Search for the cell housing the specified text and yield its (X, Y) center coordinate. 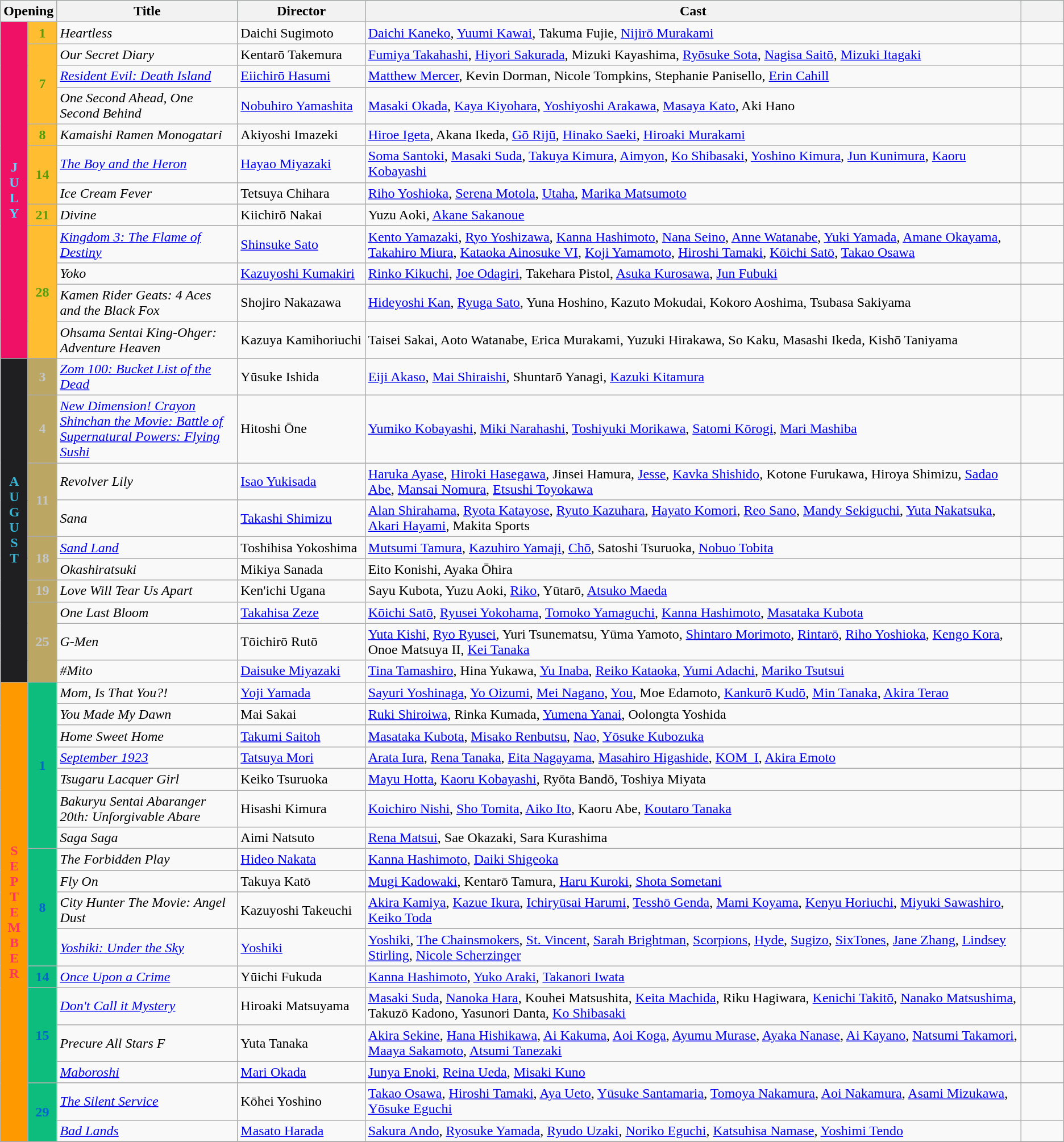
Revolver Lily (147, 482)
Mai Sakai (301, 714)
You Made My Dawn (147, 714)
7 (42, 84)
Soma Santoki, Masaki Suda, Takuya Kimura, Aimyon, Ko Shibasaki, Yoshino Kimura, Jun Kunimura, Kaoru Kobayashi (693, 164)
September 1923 (147, 757)
Okashiratsuki (147, 569)
Shojiro Nakazawa (301, 302)
Ice Cream Fever (147, 193)
Kōhei Yoshino (301, 1101)
Sayu Kubota, Yuzu Aoki, Riko, Yūtarō, Atsuko Maeda (693, 591)
Riho Yoshioka, Serena Motola, Utaha, Marika Matsumoto (693, 193)
Toshihisa Yokoshima (301, 548)
Taisei Sakai, Aoto Watanabe, Erica Murakami, Yuzuki Hirakawa, So Kaku, Masashi Ikeda, Kishō Taniyama (693, 340)
Yoshiki (301, 948)
Yūichi Fukuda (301, 977)
Koichiro Nishi, Sho Tomita, Aiko Ito, Kaoru Abe, Koutaro Tanaka (693, 808)
Rinko Kikuchi, Joe Odagiri, Takehara Pistol, Asuka Kurosawa, Jun Fubuki (693, 273)
Masataka Kubota, Misako Renbutsu, Nao, Yōsuke Kubozuka (693, 736)
Mugi Kadowaki, Kentarō Tamura, Haru Kuroki, Shota Sometani (693, 881)
Hitoshi Ōne (301, 430)
Eito Konishi, Ayaka Ōhira (693, 569)
The Boy and the Heron (147, 164)
Sakura Ando, Ryosuke Yamada, Ryudo Uzaki, Noriko Eguchi, Katsuhisa Namase, Yoshimi Tendo (693, 1131)
Masaki Okada, Kaya Kiyohara, Yoshiyoshi Arakawa, Masaya Kato, Aki Hano (693, 106)
Kamen Rider Geats: 4 Aces and the Black Fox (147, 302)
JULY (15, 190)
Yuta Tanaka (301, 1043)
Cast (693, 11)
Kingdom 3: The Flame of Destiny (147, 244)
Yoko (147, 273)
#Mito (147, 671)
New Dimension! Crayon Shinchan the Movie: Battle of Supernatural Powers: Flying Sushi (147, 430)
Akira Kamiya, Kazue Ikura, Ichiryūsai Harumi, Tesshō Genda, Mami Koyama, Kenyu Horiuchi, Miyuki Sawashiro, Keiko Toda (693, 910)
Kōichi Satō, Ryusei Yokohama, Tomoko Yamaguchi, Kanna Hashimoto, Masataka Kubota (693, 612)
Takuya Katō (301, 881)
Mutsumi Tamura, Kazuhiro Yamaji, Chō, Satoshi Tsuruoka, Nobuo Tobita (693, 548)
Tōichirō Rutō (301, 642)
29 (42, 1112)
Director (301, 11)
Takao Osawa, Hiroshi Tamaki, Aya Ueto, Yūsuke Santamaria, Tomoya Nakamura, Aoi Nakamura, Asami Mizukawa, Yōsuke Eguchi (693, 1101)
4 (42, 430)
Sand Land (147, 548)
One Last Bloom (147, 612)
Hisashi Kimura (301, 808)
Hayao Miyazaki (301, 164)
Masato Harada (301, 1131)
Hiroaki Matsuyama (301, 1006)
The Forbidden Play (147, 860)
Eiichirō Hasumi (301, 76)
Title (147, 11)
Hiroe Igeta, Akana Ikeda, Gō Rijū, Hinako Saeki, Hiroaki Murakami (693, 135)
21 (42, 215)
Bakuryu Sentai Abaranger 20th: Unforgivable Abare (147, 808)
Tina Tamashiro, Hina Yukawa, Yu Inaba, Reiko Kataoka, Yumi Adachi, Mariko Tsutsui (693, 671)
11 (42, 500)
Arata Iura, Rena Tanaka, Eita Nagayama, Masahiro Higashide, KOM_I, Akira Emoto (693, 757)
Precure All Stars F (147, 1043)
Rena Matsui, Sae Okazaki, Sara Kurashima (693, 838)
Kiichirō Nakai (301, 215)
Akiyoshi Imazeki (301, 135)
Saga Saga (147, 838)
19 (42, 591)
Junya Enoki, Reina Ueda, Misaki Kuno (693, 1072)
Sayuri Yoshinaga, Yo Oizumi, Mei Nagano, You, Moe Edamoto, Kankurō Kudō, Min Tanaka, Akira Terao (693, 693)
Love Will Tear Us Apart (147, 591)
3 (42, 377)
Kazuyoshi Takeuchi (301, 910)
Yuta Kishi, Ryo Ryusei, Yuri Tsunematsu, Yūma Yamoto, Shintaro Morimoto, Rintarō, Riho Yoshioka, Kengo Kora, Onoe Matsuya II, Kei Tanaka (693, 642)
Isao Yukisada (301, 482)
Eiji Akaso, Mai Shiraishi, Shuntarō Yanagi, Kazuki Kitamura (693, 377)
Daichi Kaneko, Yuumi Kawai, Takuma Fujie, Nijirō Murakami (693, 33)
28 (42, 292)
Alan Shirahama, Ryota Katayose, Ryuto Kazuhara, Hayato Komori, Reo Sano, Mandy Sekiguchi, Yuta Nakatsuka, Akari Hayami, Makita Sports (693, 518)
Daisuke Miyazaki (301, 671)
Bad Lands (147, 1131)
Zom 100: Bucket List of the Dead (147, 377)
Fumiya Takahashi, Hiyori Sakurada, Mizuki Kayashima, Ryōsuke Sota, Nagisa Saitō, Mizuki Itagaki (693, 55)
Tsugaru Lacquer Girl (147, 779)
Takashi Shimizu (301, 518)
Mari Okada (301, 1072)
Haruka Ayase, Hiroki Hasegawa, Jinsei Hamura, Jesse, Kavka Shishido, Kotone Furukawa, Hiroya Shimizu, Sadao Abe, Mansai Nomura, Etsushi Toyokawa (693, 482)
Ruki Shiroiwa, Rinka Kumada, Yumena Yanai, Oolongta Yoshida (693, 714)
Yūsuke Ishida (301, 377)
Yoshiki, The Chainsmokers, St. Vincent, Sarah Brightman, Scorpions, Hyde, Sugizo, SixTones, Jane Zhang, Lindsey Stirling, Nicole Scherzinger (693, 948)
AUGUST (15, 520)
Mayu Hotta, Kaoru Kobayashi, Ryōta Bandō, Toshiya Miyata (693, 779)
Kanna Hashimoto, Daiki Shigeoka (693, 860)
Tetsuya Chihara (301, 193)
Yoji Yamada (301, 693)
Mom, Is That You?! (147, 693)
Hideyoshi Kan, Ryuga Sato, Yuna Hoshino, Kazuto Mokudai, Kokoro Aoshima, Tsubasa Sakiyama (693, 302)
Mikiya Sanada (301, 569)
Ken'ichi Ugana (301, 591)
Shinsuke Sato (301, 244)
Yoshiki: Under the Sky (147, 948)
Keiko Tsuruoka (301, 779)
Hideo Nakata (301, 860)
The Silent Service (147, 1101)
Yuzu Aoki, Akane Sakanoue (693, 215)
Once Upon a Crime (147, 977)
Aimi Natsuto (301, 838)
Heartless (147, 33)
Home Sweet Home (147, 736)
Daichi Sugimoto (301, 33)
Takumi Saitoh (301, 736)
Tatsuya Mori (301, 757)
Resident Evil: Death Island (147, 76)
18 (42, 559)
Our Secret Diary (147, 55)
Opening (28, 11)
Divine (147, 215)
Don't Call it Mystery (147, 1006)
Nobuhiro Yamashita (301, 106)
Akira Sekine, Hana Hishikawa, Ai Kakuma, Aoi Koga, Ayumu Murase, Ayaka Nanase, Ai Kayano, Natsumi Takamori, Maaya Sakamoto, Atsumi Tanezaki (693, 1043)
Kazuyoshi Kumakiri (301, 273)
Kamaishi Ramen Monogatari (147, 135)
Sana (147, 518)
Maboroshi (147, 1072)
City Hunter The Movie: Angel Dust (147, 910)
Kanna Hashimoto, Yuko Araki, Takanori Iwata (693, 977)
Matthew Mercer, Kevin Dorman, Nicole Tompkins, Stephanie Panisello, Erin Cahill (693, 76)
15 (42, 1035)
SEPTEMBER (15, 911)
Takahisa Zeze (301, 612)
Fly On (147, 881)
One Second Ahead, One Second Behind (147, 106)
25 (42, 642)
Yumiko Kobayashi, Miki Narahashi, Toshiyuki Morikawa, Satomi Kōrogi, Mari Mashiba (693, 430)
G-Men (147, 642)
Kentarō Takemura (301, 55)
Ohsama Sentai King-Ohger: Adventure Heaven (147, 340)
Kazuya Kamihoriuchi (301, 340)
